Capture the cell that displays the provided text and extract its (x, y) central coordinate. 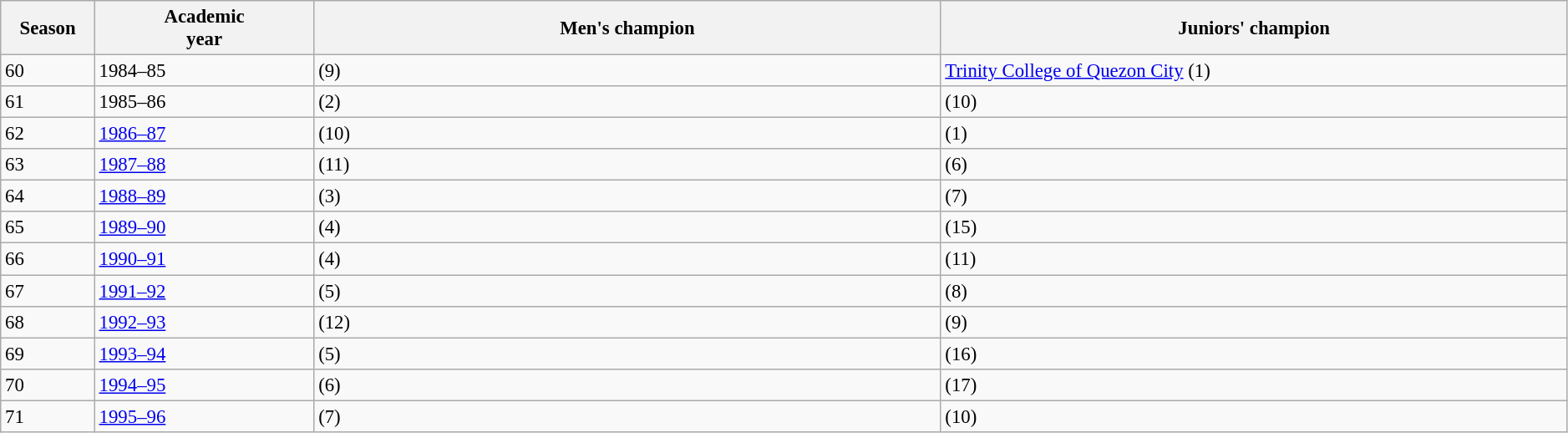
(12) (627, 322)
67 (48, 291)
70 (48, 385)
1993–94 (204, 354)
1988–89 (204, 196)
60 (48, 71)
1994–95 (204, 385)
1992–93 (204, 322)
Men's champion (627, 28)
63 (48, 165)
Trinity College of Quezon City (1) (1254, 71)
(3) (627, 196)
1995–96 (204, 416)
68 (48, 322)
71 (48, 416)
1989–90 (204, 228)
1990–91 (204, 259)
Season (48, 28)
1985–86 (204, 102)
1984–85 (204, 71)
1986–87 (204, 134)
62 (48, 134)
66 (48, 259)
1987–88 (204, 165)
1991–92 (204, 291)
69 (48, 354)
65 (48, 228)
64 (48, 196)
61 (48, 102)
(2) (627, 102)
Academicyear (204, 28)
Juniors' champion (1254, 28)
(15) (1254, 228)
(16) (1254, 354)
(17) (1254, 385)
(8) (1254, 291)
(1) (1254, 134)
